Detect which cell encompasses the target text, then output its [x, y] center coordinate. 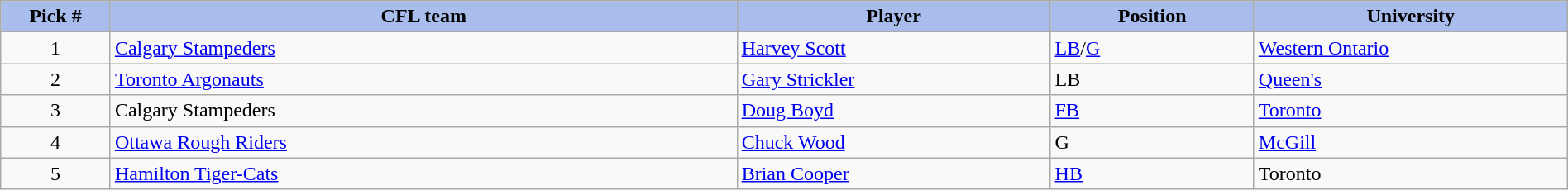
Position [1152, 17]
Player [893, 17]
1 [56, 48]
Chuck Wood [893, 142]
3 [56, 111]
LB/G [1152, 48]
5 [56, 173]
LB [1152, 79]
CFL team [423, 17]
2 [56, 79]
Gary Strickler [893, 79]
FB [1152, 111]
Brian Cooper [893, 173]
G [1152, 142]
Queen's [1411, 79]
4 [56, 142]
Doug Boyd [893, 111]
Toronto Argonauts [423, 79]
Pick # [56, 17]
McGill [1411, 142]
University [1411, 17]
Hamilton Tiger-Cats [423, 173]
Harvey Scott [893, 48]
HB [1152, 173]
Western Ontario [1411, 48]
Ottawa Rough Riders [423, 142]
